Scan for the cell matching the given text and deliver its [X, Y] coordinate at center. 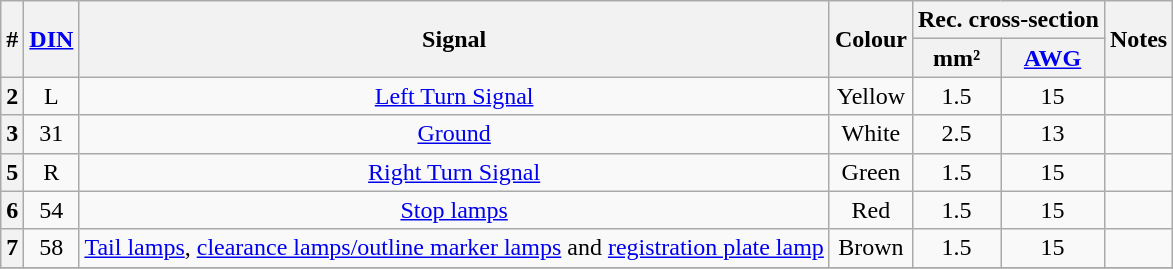
Tail lamps, clearance lamps/outline marker lamps and registration plate lamp [454, 248]
58 [52, 248]
L [52, 96]
Notes [1138, 39]
5 [12, 172]
7 [12, 248]
3 [12, 134]
6 [12, 210]
Red [870, 210]
DIN [52, 39]
Signal [454, 39]
13 [1053, 134]
R [52, 172]
Rec. cross-section [1008, 20]
Stop lamps [454, 210]
AWG [1053, 58]
mm² [956, 58]
Colour [870, 39]
2 [12, 96]
Brown [870, 248]
Green [870, 172]
31 [52, 134]
# [12, 39]
Yellow [870, 96]
Left Turn Signal [454, 96]
White [870, 134]
54 [52, 210]
2.5 [956, 134]
Right Turn Signal [454, 172]
Ground [454, 134]
